From the cell containing the given text, extract its center point as (X, Y) coordinate. 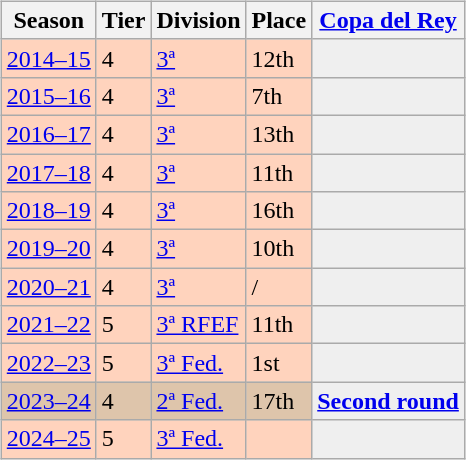
Copa del Rey (388, 20)
2ª Fed. (198, 401)
2017–18 (48, 173)
/ (279, 287)
2018–19 (48, 211)
2020–21 (48, 287)
Place (279, 20)
2019–20 (48, 249)
13th (279, 134)
1st (279, 363)
Second round (388, 401)
17th (279, 401)
12th (279, 58)
2016–17 (48, 134)
Tier (124, 20)
Season (48, 20)
2023–24 (48, 401)
2021–22 (48, 325)
16th (279, 211)
Division (198, 20)
3ª RFEF (198, 325)
7th (279, 96)
2022–23 (48, 363)
10th (279, 249)
2014–15 (48, 58)
2024–25 (48, 439)
2015–16 (48, 96)
